Search for the cell housing the specified text and yield its [x, y] center coordinate. 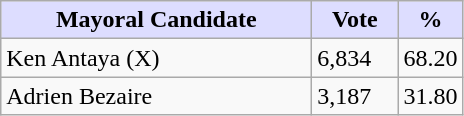
% [430, 20]
Ken Antaya (X) [156, 58]
Adrien Bezaire [156, 96]
Mayoral Candidate [156, 20]
68.20 [430, 58]
3,187 [355, 96]
Vote [355, 20]
6,834 [355, 58]
31.80 [430, 96]
